Locate the cell with the specified text and output its (X, Y) center coordinate. 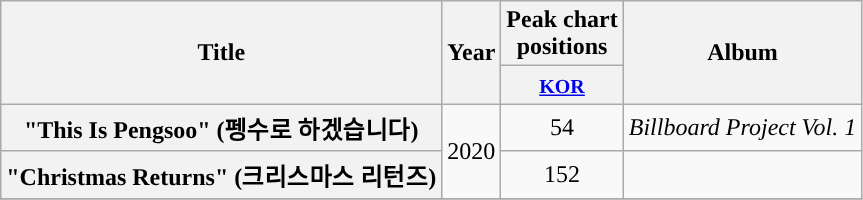
2020 (472, 151)
"Christmas Returns" (크리스마스 리턴즈) (222, 174)
152 (562, 174)
Album (742, 52)
Title (222, 52)
54 (562, 128)
Billboard Project Vol. 1 (742, 128)
Peak chart positions (562, 34)
"This Is Pengsoo" (펭수로 하겠습니다) (222, 128)
KOR (562, 85)
Year (472, 52)
